Capture the cell that displays the provided text and extract its (X, Y) central coordinate. 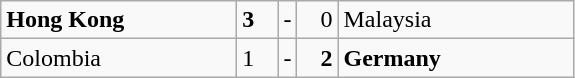
3 (258, 20)
Hong Kong (119, 20)
2 (318, 58)
Colombia (119, 58)
Germany (456, 58)
0 (318, 20)
1 (258, 58)
Malaysia (456, 20)
